For the text-containing cell, return its midpoint in (x, y) coordinate format. 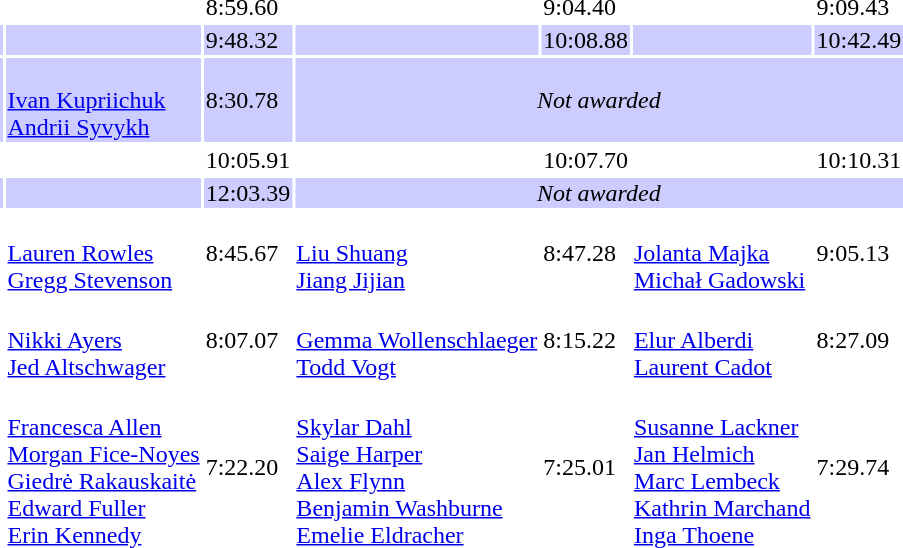
10:10.31 (859, 160)
8:45.67 (248, 253)
12:03.39 (248, 193)
10:07.70 (586, 160)
Elur AlberdiLaurent Cadot (722, 340)
8:15.22 (586, 340)
8:47.28 (586, 253)
Liu ShuangJiang Jijian (417, 253)
9:48.32 (248, 40)
Ivan KupriichukAndrii Syvykh (104, 100)
Lauren RowlesGregg Stevenson (104, 253)
8:07.07 (248, 340)
8:30.78 (248, 100)
10:42.49 (859, 40)
Gemma WollenschlaegerTodd Vogt (417, 340)
9:05.13 (859, 253)
10:08.88 (586, 40)
8:27.09 (859, 340)
10:05.91 (248, 160)
Jolanta MajkaMichał Gadowski (722, 253)
Nikki AyersJed Altschwager (104, 340)
